Find where the given text appears and provide that cell's center as (X, Y) coordinate. 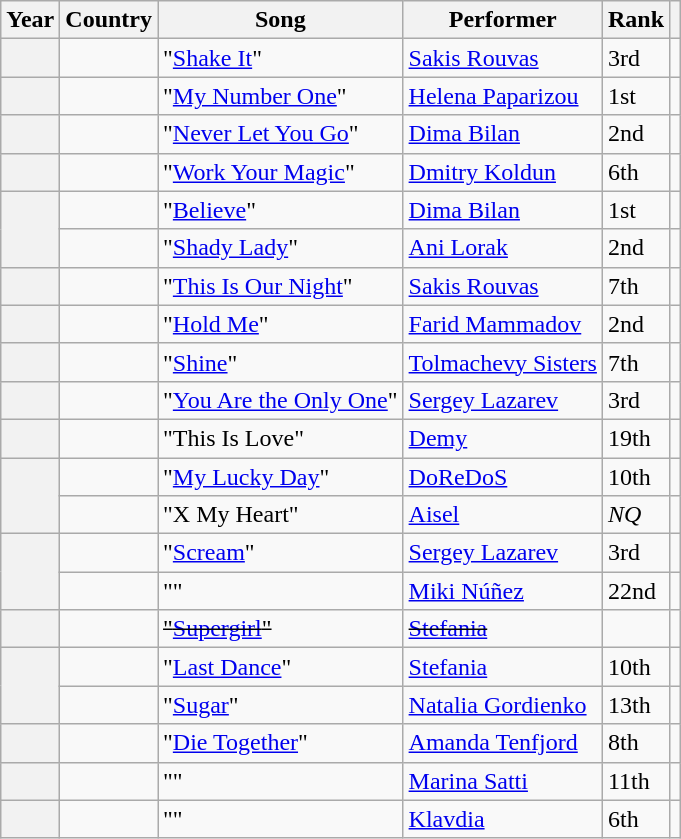
"Never Let You Go" (281, 134)
Aisel (502, 515)
Farid Mammadov (502, 324)
"Scream" (281, 553)
Demy (502, 438)
Ani Lorak (502, 248)
"My Lucky Day" (281, 477)
"This Is Our Night" (281, 286)
"My Number One" (281, 96)
Natalia Gordienko (502, 705)
"Shine" (281, 362)
"Shake It" (281, 58)
8th (636, 743)
Year (30, 20)
"Hold Me" (281, 324)
"Last Dance" (281, 667)
Country (109, 20)
Dmitry Koldun (502, 172)
NQ (636, 515)
"Work Your Magic" (281, 172)
Amanda Tenfjord (502, 743)
Helena Paparizou (502, 96)
"Shady Lady" (281, 248)
"Believe" (281, 210)
"Die Together" (281, 743)
Miki Núñez (502, 591)
Klavdia (502, 819)
"X My Heart" (281, 515)
Marina Satti (502, 781)
"Sugar" (281, 705)
Rank (636, 20)
Song (281, 20)
19th (636, 438)
11th (636, 781)
22nd (636, 591)
13th (636, 705)
Tolmachevy Sisters (502, 362)
"This Is Love" (281, 438)
DoReDoS (502, 477)
Performer (502, 20)
"Supergirl" (281, 629)
"You Are the Only One" (281, 400)
